Capture the cell that displays the provided text and extract its [x, y] central coordinate. 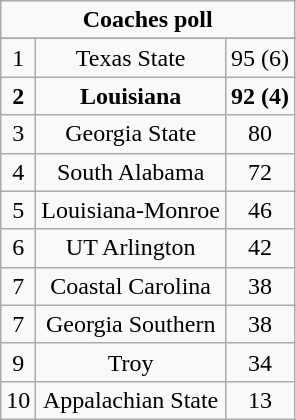
Troy [131, 362]
10 [18, 400]
13 [260, 400]
80 [260, 134]
92 (4) [260, 96]
Coastal Carolina [131, 286]
1 [18, 58]
Coaches poll [148, 20]
95 (6) [260, 58]
Louisiana [131, 96]
2 [18, 96]
6 [18, 248]
72 [260, 172]
UT Arlington [131, 248]
Appalachian State [131, 400]
46 [260, 210]
Louisiana-Monroe [131, 210]
3 [18, 134]
9 [18, 362]
South Alabama [131, 172]
Georgia State [131, 134]
Georgia Southern [131, 324]
34 [260, 362]
5 [18, 210]
Texas State [131, 58]
42 [260, 248]
4 [18, 172]
